Search for the cell housing the specified text and yield its [x, y] center coordinate. 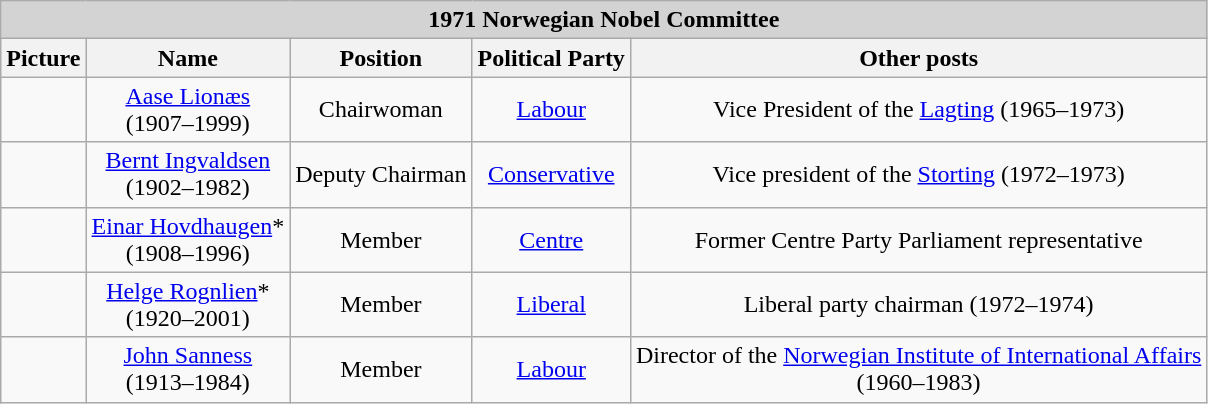
Einar Hovdhaugen* (1908–1996) [188, 240]
Liberal [551, 304]
Former Centre Party Parliament representative [918, 240]
Conservative [551, 174]
Name [188, 58]
Political Party [551, 58]
Helge Rognlien* (1920–2001) [188, 304]
Bernt Ingvaldsen (1902–1982) [188, 174]
Other posts [918, 58]
Centre [551, 240]
Chairwoman [381, 110]
1971 Norwegian Nobel Committee [604, 20]
Director of the Norwegian Institute of International Affairs (1960–1983) [918, 370]
Deputy Chairman [381, 174]
John Sanness (1913–1984) [188, 370]
Liberal party chairman (1972–1974) [918, 304]
Vice President of the Lagting (1965–1973) [918, 110]
Picture [44, 58]
Vice president of the Storting (1972–1973) [918, 174]
Aase Lionæs (1907–1999) [188, 110]
Position [381, 58]
